Pinpoint the cell where the given text exists, returning its [x, y] midpoint coordinate. 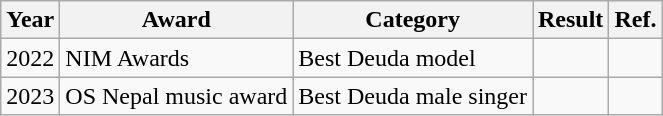
Category [413, 20]
Best Deuda male singer [413, 96]
NIM Awards [176, 58]
Ref. [636, 20]
Year [30, 20]
2022 [30, 58]
Award [176, 20]
Best Deuda model [413, 58]
OS Nepal music award [176, 96]
2023 [30, 96]
Result [570, 20]
